Provide the (X, Y) coordinate of the cell's center where the given text is located.  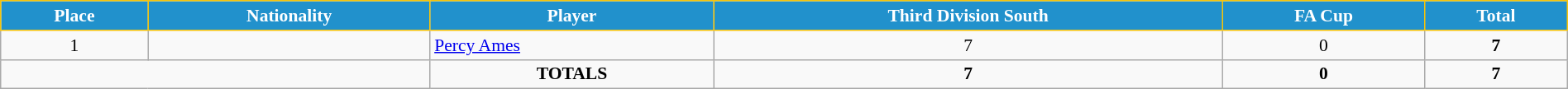
Total (1497, 16)
TOTALS (572, 74)
Nationality (289, 16)
1 (74, 45)
Percy Ames (572, 45)
Place (74, 16)
FA Cup (1323, 16)
Third Division South (968, 16)
Player (572, 16)
